Pinpoint the cell where the given text exists, returning its [X, Y] midpoint coordinate. 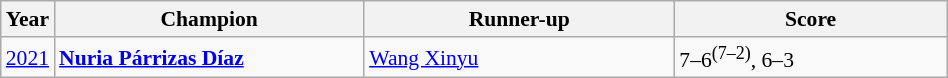
Year [28, 19]
Wang Xinyu [519, 58]
Runner-up [519, 19]
Champion [209, 19]
Score [810, 19]
2021 [28, 58]
Nuria Párrizas Díaz [209, 58]
7–6(7–2), 6–3 [810, 58]
